Locate the cell with the specified text and output its [x, y] center coordinate. 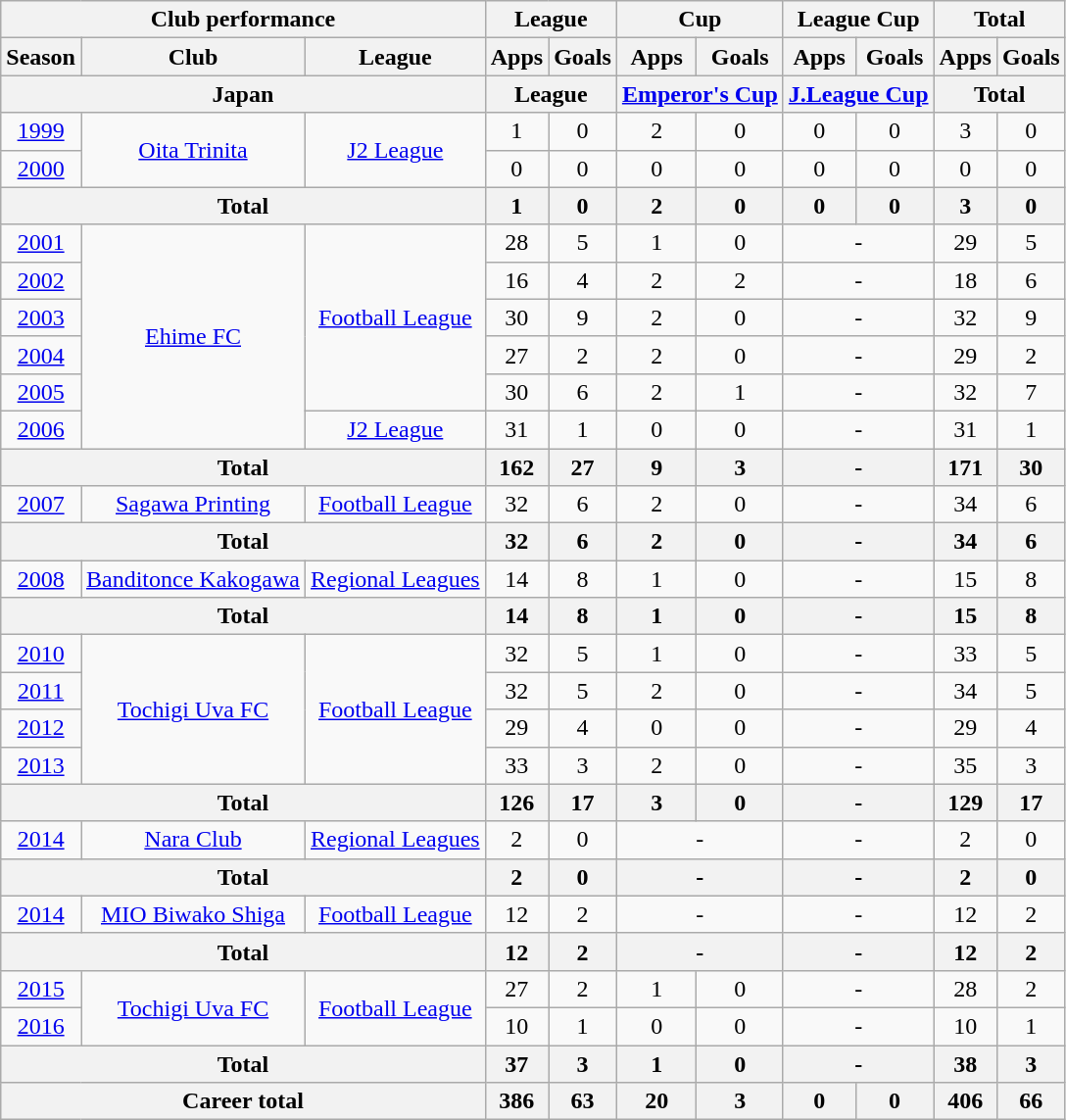
386 [516, 1101]
35 [965, 765]
38 [965, 1063]
2006 [41, 429]
2007 [41, 505]
Banditonce Kakogawa [192, 579]
2000 [41, 169]
129 [965, 803]
Ehime FC [192, 336]
66 [1031, 1101]
Oita Trinita [192, 150]
League Cup [858, 20]
Emperor's Cup [700, 94]
Nara Club [192, 840]
Cup [700, 20]
406 [965, 1101]
37 [516, 1063]
J.League Cup [858, 94]
Season [41, 57]
20 [656, 1101]
2011 [41, 691]
2015 [41, 989]
2012 [41, 728]
2004 [41, 355]
Career total [243, 1101]
2001 [41, 243]
2013 [41, 765]
2010 [41, 654]
126 [516, 803]
2003 [41, 317]
Club [192, 57]
63 [583, 1101]
2002 [41, 280]
16 [516, 280]
2016 [41, 1026]
7 [1031, 392]
MIO Biwako Shiga [192, 914]
2005 [41, 392]
18 [965, 280]
Japan [243, 94]
Club performance [243, 20]
162 [516, 467]
2008 [41, 579]
Sagawa Printing [192, 505]
171 [965, 467]
1999 [41, 131]
